Return [x, y] of the center of cell containing provided text 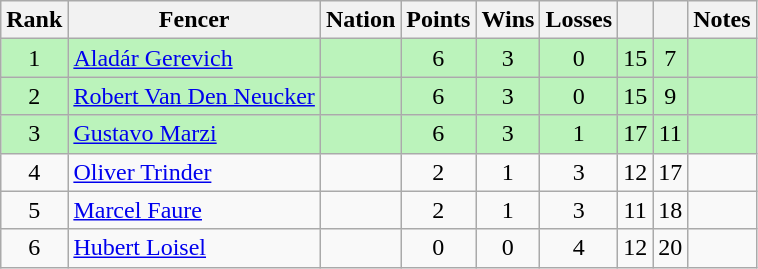
5 [34, 210]
Losses [579, 20]
Oliver Trinder [194, 172]
18 [670, 210]
Hubert Loisel [194, 248]
7 [670, 58]
Nation [360, 20]
Fencer [194, 20]
Aladár Gerevich [194, 58]
Notes [722, 20]
Wins [508, 20]
Marcel Faure [194, 210]
9 [670, 96]
Robert Van Den Neucker [194, 96]
Gustavo Marzi [194, 134]
Rank [34, 20]
Points [438, 20]
20 [670, 248]
